Output the (X, Y) coordinate of the center of the cell containing the given text.  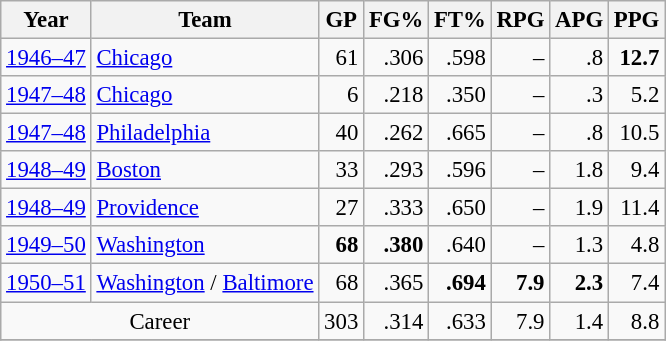
61 (342, 58)
APG (580, 20)
5.2 (636, 95)
8.8 (636, 321)
.333 (396, 208)
.218 (396, 95)
9.4 (636, 170)
7.4 (636, 283)
1949–50 (46, 245)
1.8 (580, 170)
6 (342, 95)
Providence (205, 208)
12.7 (636, 58)
33 (342, 170)
1.4 (580, 321)
Philadelphia (205, 133)
Washington (205, 245)
.380 (396, 245)
2.3 (580, 283)
11.4 (636, 208)
.262 (396, 133)
RPG (520, 20)
1.9 (580, 208)
1.3 (580, 245)
GP (342, 20)
.306 (396, 58)
.293 (396, 170)
4.8 (636, 245)
.3 (580, 95)
.314 (396, 321)
.365 (396, 283)
10.5 (636, 133)
Year (46, 20)
303 (342, 321)
40 (342, 133)
.650 (460, 208)
Team (205, 20)
FT% (460, 20)
.694 (460, 283)
Boston (205, 170)
.350 (460, 95)
FG% (396, 20)
.596 (460, 170)
27 (342, 208)
Career (160, 321)
Washington / Baltimore (205, 283)
.598 (460, 58)
1946–47 (46, 58)
PPG (636, 20)
.640 (460, 245)
1950–51 (46, 283)
.665 (460, 133)
.633 (460, 321)
